Detect which cell encompasses the target text, then output its [X, Y] center coordinate. 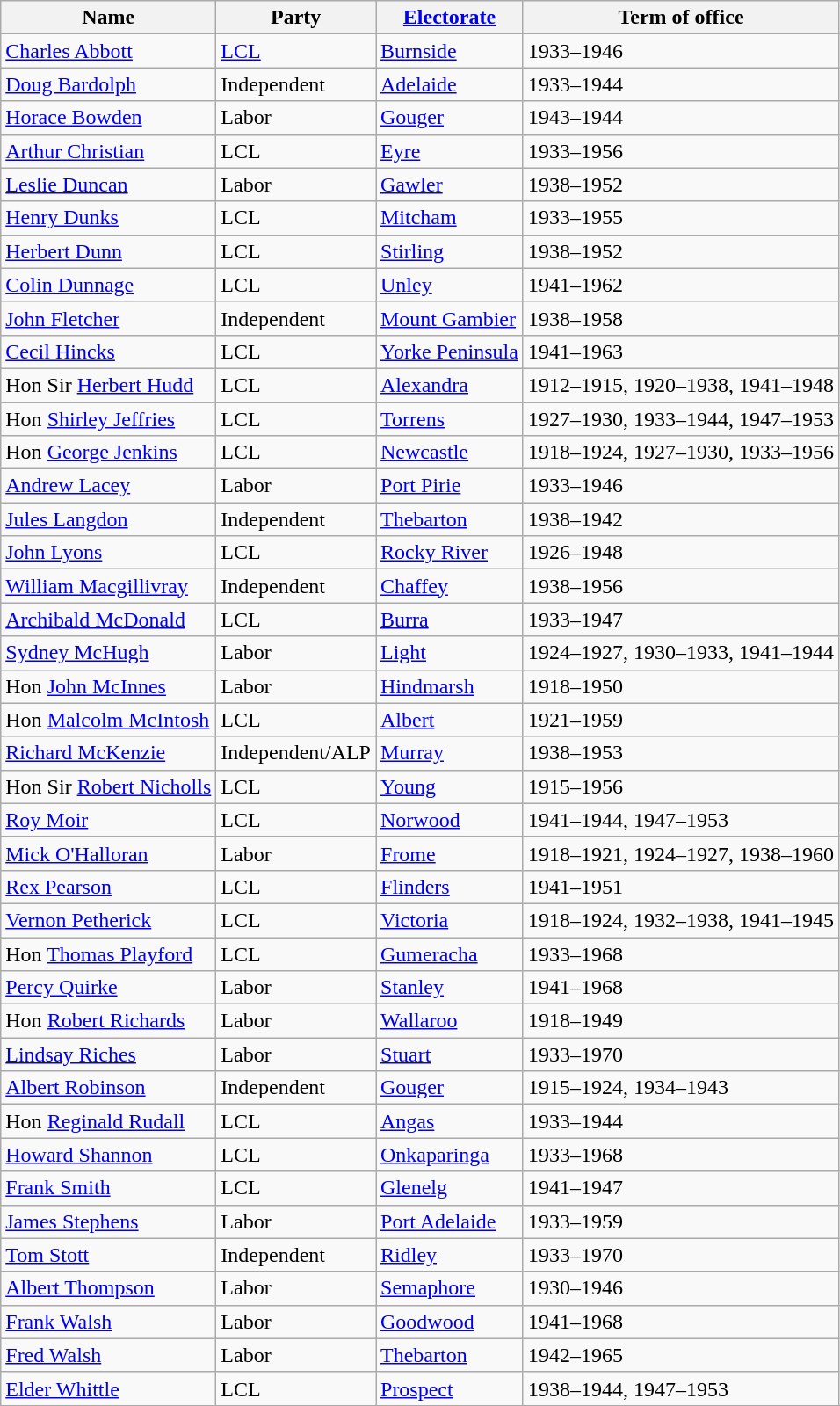
Herbert Dunn [109, 251]
1942–1965 [680, 1355]
Onkaparinga [450, 1155]
Elder Whittle [109, 1388]
Roy Moir [109, 820]
1933–1947 [680, 620]
Hon Shirley Jeffries [109, 419]
Hon Thomas Playford [109, 953]
Gawler [450, 185]
Lindsay Riches [109, 1054]
Chaffey [450, 586]
1915–1924, 1934–1943 [680, 1088]
1938–1942 [680, 519]
Murray [450, 753]
1912–1915, 1920–1938, 1941–1948 [680, 385]
Cecil Hincks [109, 351]
1941–1947 [680, 1188]
1938–1956 [680, 586]
Burra [450, 620]
Hon Malcolm McIntosh [109, 720]
John Lyons [109, 553]
Hon George Jenkins [109, 453]
1930–1946 [680, 1288]
Henry Dunks [109, 218]
Mitcham [450, 218]
Frank Smith [109, 1188]
1943–1944 [680, 118]
Archibald McDonald [109, 620]
Victoria [450, 920]
Jules Langdon [109, 519]
Hon Sir Robert Nicholls [109, 786]
William Macgillivray [109, 586]
Stirling [450, 251]
1921–1959 [680, 720]
1918–1949 [680, 1021]
Ridley [450, 1255]
Flinders [450, 887]
Newcastle [450, 453]
Albert Thompson [109, 1288]
Frank Walsh [109, 1322]
1915–1956 [680, 786]
Charles Abbott [109, 51]
1933–1959 [680, 1221]
Stuart [450, 1054]
Hon John McInnes [109, 686]
Sydney McHugh [109, 653]
Andrew Lacey [109, 486]
Percy Quirke [109, 988]
Yorke Peninsula [450, 351]
Goodwood [450, 1322]
1918–1924, 1932–1938, 1941–1945 [680, 920]
1941–1951 [680, 887]
Torrens [450, 419]
Albert Robinson [109, 1088]
Electorate [450, 18]
John Fletcher [109, 318]
Young [450, 786]
Hon Reginald Rudall [109, 1121]
Arthur Christian [109, 151]
Colin Dunnage [109, 285]
1926–1948 [680, 553]
Albert [450, 720]
Doug Bardolph [109, 84]
Party [296, 18]
Mount Gambier [450, 318]
Leslie Duncan [109, 185]
1918–1924, 1927–1930, 1933–1956 [680, 453]
Burnside [450, 51]
Fred Walsh [109, 1355]
Norwood [450, 820]
Vernon Petherick [109, 920]
1927–1930, 1933–1944, 1947–1953 [680, 419]
Port Adelaide [450, 1221]
1918–1921, 1924–1927, 1938–1960 [680, 853]
Glenelg [450, 1188]
Rex Pearson [109, 887]
Eyre [450, 151]
1924–1927, 1930–1933, 1941–1944 [680, 653]
Hon Sir Herbert Hudd [109, 385]
Stanley [450, 988]
Gumeracha [450, 953]
Name [109, 18]
Wallaroo [450, 1021]
Term of office [680, 18]
Mick O'Halloran [109, 853]
Hindmarsh [450, 686]
Howard Shannon [109, 1155]
Richard McKenzie [109, 753]
Semaphore [450, 1288]
Independent/ALP [296, 753]
1933–1955 [680, 218]
Angas [450, 1121]
1933–1956 [680, 151]
Alexandra [450, 385]
1938–1958 [680, 318]
1938–1953 [680, 753]
Prospect [450, 1388]
1941–1963 [680, 351]
Rocky River [450, 553]
Port Pirie [450, 486]
Horace Bowden [109, 118]
Adelaide [450, 84]
Frome [450, 853]
1941–1944, 1947–1953 [680, 820]
James Stephens [109, 1221]
Tom Stott [109, 1255]
Light [450, 653]
Hon Robert Richards [109, 1021]
1938–1944, 1947–1953 [680, 1388]
1918–1950 [680, 686]
1941–1962 [680, 285]
Unley [450, 285]
